From the cell containing the given text, extract its center point as (X, Y) coordinate. 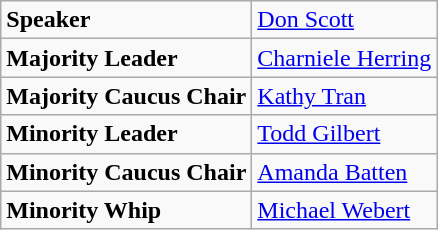
Amanda Batten (344, 172)
Majority Caucus Chair (126, 96)
Minority Leader (126, 134)
Kathy Tran (344, 96)
Majority Leader (126, 58)
Minority Caucus Chair (126, 172)
Todd Gilbert (344, 134)
Michael Webert (344, 210)
Don Scott (344, 20)
Charniele Herring (344, 58)
Speaker (126, 20)
Minority Whip (126, 210)
